Detect which cell encompasses the target text, then output its (X, Y) center coordinate. 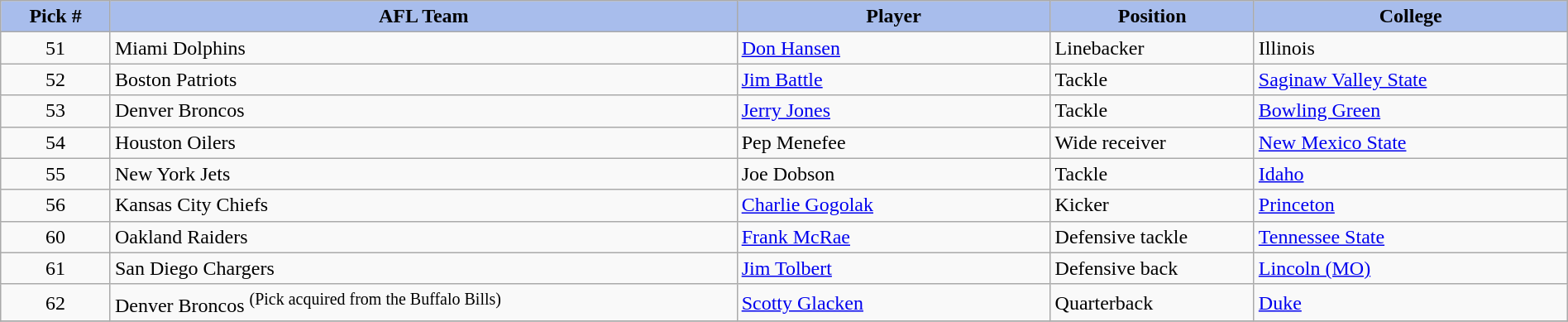
60 (56, 237)
61 (56, 268)
Scotty Glacken (893, 303)
Saginaw Valley State (1411, 79)
Houston Oilers (423, 142)
Defensive back (1152, 268)
Bowling Green (1411, 111)
Defensive tackle (1152, 237)
56 (56, 205)
Kicker (1152, 205)
Don Hansen (893, 48)
Idaho (1411, 174)
Charlie Gogolak (893, 205)
Tennessee State (1411, 237)
Lincoln (MO) (1411, 268)
Denver Broncos (Pick acquired from the Buffalo Bills) (423, 303)
Duke (1411, 303)
53 (56, 111)
Pep Menefee (893, 142)
San Diego Chargers (423, 268)
Princeton (1411, 205)
Quarterback (1152, 303)
Boston Patriots (423, 79)
Position (1152, 17)
Jerry Jones (893, 111)
New Mexico State (1411, 142)
55 (56, 174)
Pick # (56, 17)
52 (56, 79)
Joe Dobson (893, 174)
Linebacker (1152, 48)
New York Jets (423, 174)
Jim Battle (893, 79)
Denver Broncos (423, 111)
Miami Dolphins (423, 48)
Jim Tolbert (893, 268)
Illinois (1411, 48)
College (1411, 17)
Kansas City Chiefs (423, 205)
54 (56, 142)
Player (893, 17)
Wide receiver (1152, 142)
Oakland Raiders (423, 237)
51 (56, 48)
AFL Team (423, 17)
62 (56, 303)
Frank McRae (893, 237)
